Output the [X, Y] coordinate of the center of the cell containing the given text.  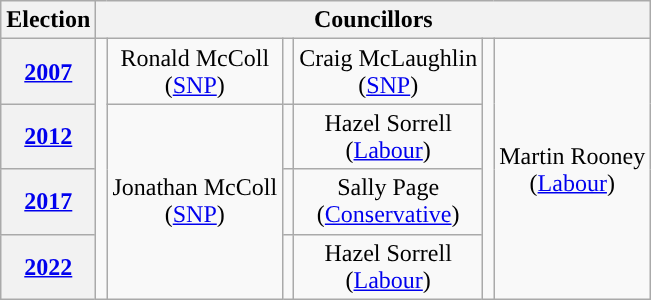
2017 [48, 202]
Election [48, 20]
Ronald McColl(SNP) [195, 72]
2007 [48, 72]
Councillors [374, 20]
Martin Rooney(Labour) [572, 169]
Sally Page(Conservative) [388, 202]
Craig McLaughlin(SNP) [388, 72]
Jonathan McColl(SNP) [195, 202]
2022 [48, 266]
2012 [48, 136]
